Return [x, y] of the center of cell containing provided text 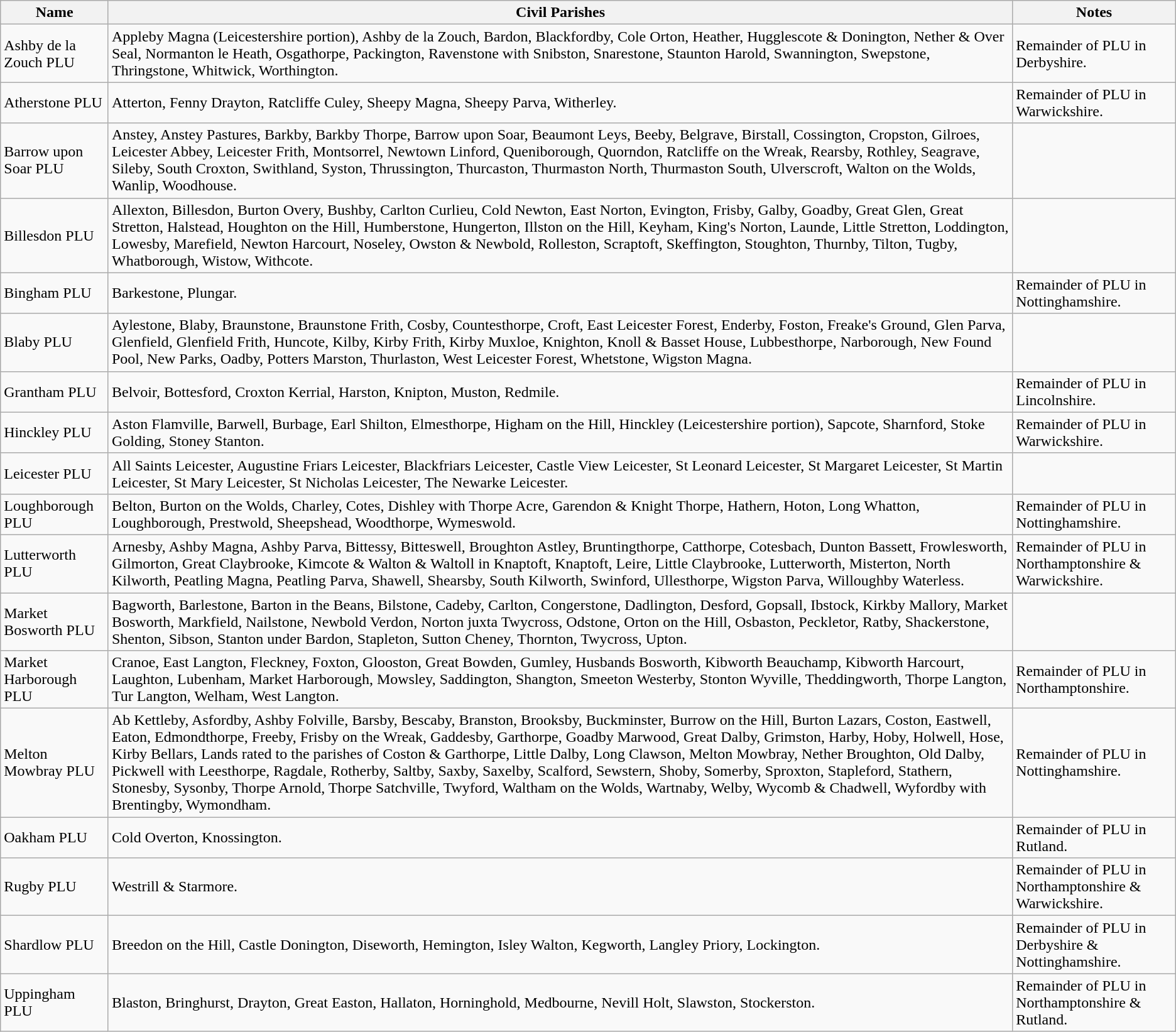
Leicester PLU [55, 474]
Remainder of PLU in Derbyshire & Nottinghamshire. [1094, 945]
Atherstone PLU [55, 103]
Rugby PLU [55, 887]
Lutterworth PLU [55, 563]
Ashby de la Zouch PLU [55, 53]
Blaby PLU [55, 342]
Loughborough PLU [55, 514]
Shardlow PLU [55, 945]
Uppingham PLU [55, 1002]
Civil Parishes [560, 13]
Remainder of PLU in Northamptonshire & Rutland. [1094, 1002]
Belvoir, Bottesford, Croxton Kerrial, Harston, Knipton, Muston, Redmile. [560, 392]
Name [55, 13]
Market Bosworth PLU [55, 622]
Atterton, Fenny Drayton, Ratcliffe Culey, Sheepy Magna, Sheepy Parva, Witherley. [560, 103]
Grantham PLU [55, 392]
Remainder of PLU in Derbyshire. [1094, 53]
Hinckley PLU [55, 432]
Barrow upon Soar PLU [55, 161]
Bingham PLU [55, 293]
Melton Mowbray PLU [55, 763]
Blaston, Bringhurst, Drayton, Great Easton, Hallaton, Horninghold, Medbourne, Nevill Holt, Slawston, Stockerston. [560, 1002]
Remainder of PLU in Northamptonshire. [1094, 680]
Notes [1094, 13]
Remainder of PLU in Lincolnshire. [1094, 392]
Remainder of PLU in Rutland. [1094, 838]
Cold Overton, Knossington. [560, 838]
Oakham PLU [55, 838]
Westrill & Starmore. [560, 887]
Market Harborough PLU [55, 680]
Barkestone, Plungar. [560, 293]
Breedon on the Hill, Castle Donington, Diseworth, Hemington, Isley Walton, Kegworth, Langley Priory, Lockington. [560, 945]
Billesdon PLU [55, 235]
